Capture the cell that displays the provided text and extract its [x, y] central coordinate. 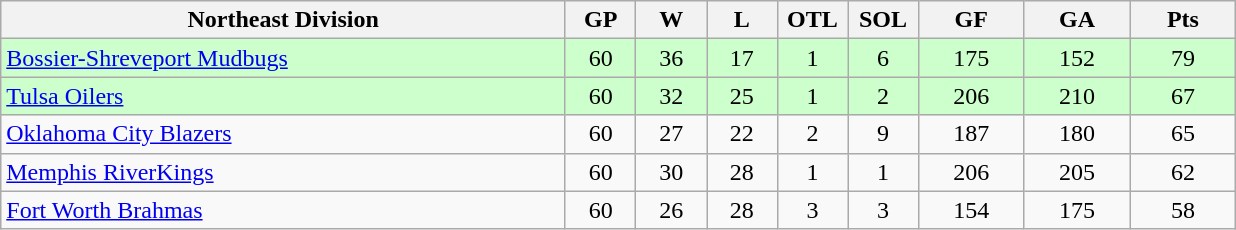
187 [971, 134]
154 [971, 210]
180 [1077, 134]
58 [1183, 210]
210 [1077, 96]
Memphis RiverKings [284, 172]
Bossier-Shreveport Mudbugs [284, 58]
79 [1183, 58]
6 [884, 58]
62 [1183, 172]
GP [600, 20]
Oklahoma City Blazers [284, 134]
9 [884, 134]
L [742, 20]
30 [672, 172]
67 [1183, 96]
17 [742, 58]
27 [672, 134]
26 [672, 210]
W [672, 20]
Pts [1183, 20]
25 [742, 96]
152 [1077, 58]
GA [1077, 20]
205 [1077, 172]
65 [1183, 134]
32 [672, 96]
Northeast Division [284, 20]
OTL [812, 20]
Tulsa Oilers [284, 96]
SOL [884, 20]
22 [742, 134]
36 [672, 58]
Fort Worth Brahmas [284, 210]
GF [971, 20]
